Pinpoint the cell where the given text exists, returning its [x, y] midpoint coordinate. 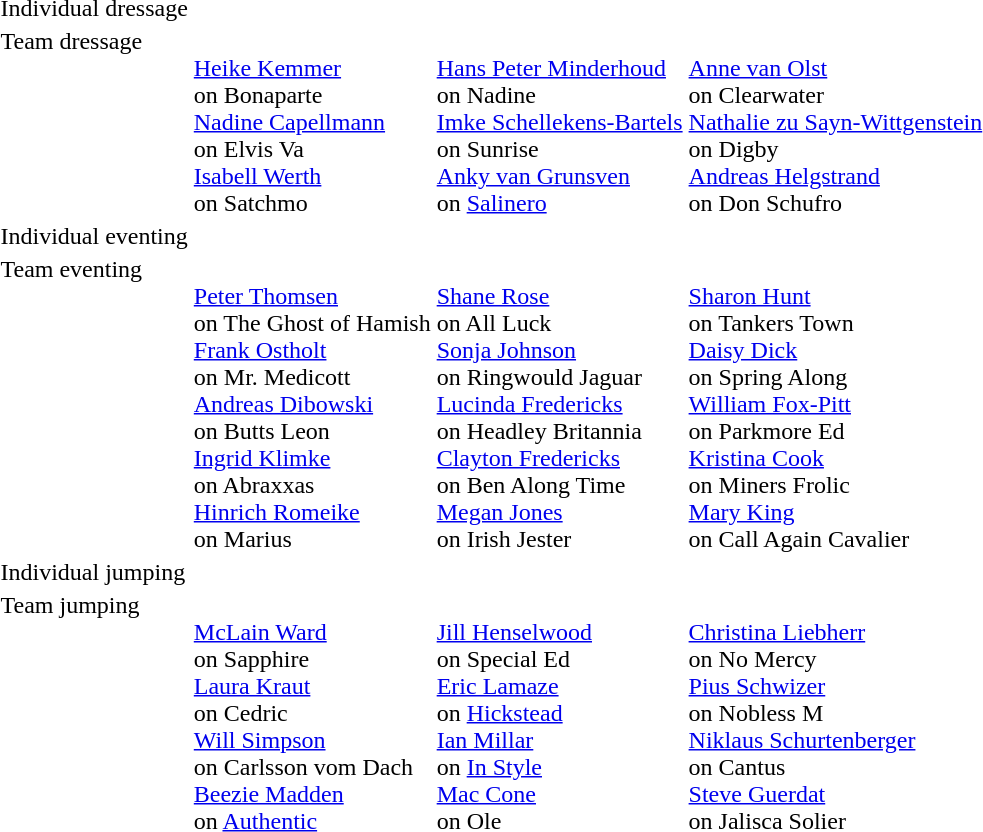
Heike Kemmer on BonaparteNadine Capellmann on Elvis VaIsabell Werth on Satchmo [312, 122]
Hans Peter Minderhoud on NadineImke Schellekens-Bartels on SunriseAnky van Grunsven on Salinero [560, 122]
Peter Thomsen on The Ghost of HamishFrank Ostholt on Mr. MedicottAndreas Dibowski on Butts LeonIngrid Klimke on AbraxxasHinrich Romeike on Marius [312, 404]
